From the cell containing the given text, extract its center point as (x, y) coordinate. 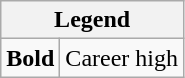
Career high (122, 58)
Legend (92, 20)
Bold (30, 58)
